Return (x, y) of the center of cell containing provided text 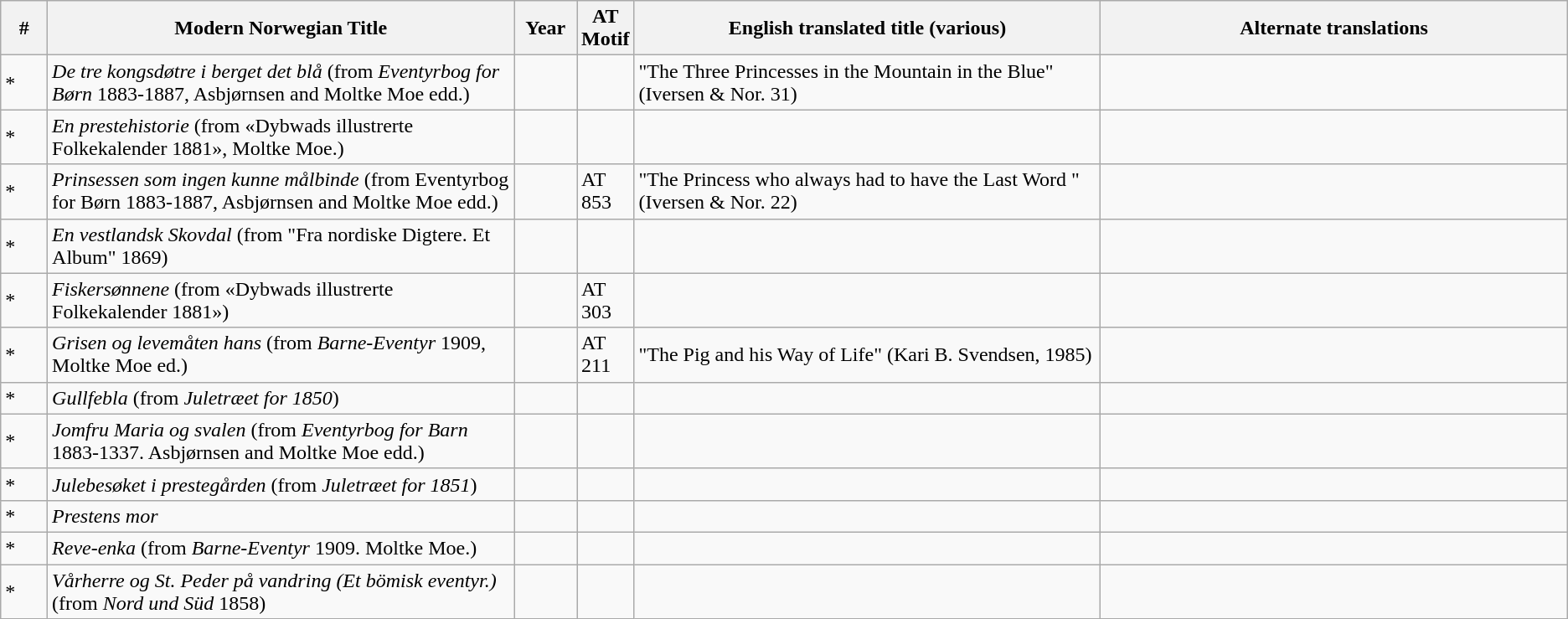
Grisen og levemåten hans (from Barne-Eventyr 1909, Moltke Moe ed.) (281, 355)
AT Motif (606, 28)
# (24, 28)
"The Princess who always had to have the Last Word " (Iversen & Nor. 22) (868, 191)
De tre kongsdøtre i berget det blå (from Eventyrbog for Børn 1883-1887, Asbjørnsen and Moltke Moe edd.) (281, 82)
En vestlandsk Skovdal (from "Fra nordiske Digtere. Et Album" 1869) (281, 246)
AT 303 (606, 300)
Prestens mor (281, 516)
Fiskersønnene (from «Dybwads illustrerte Folkekalender 1881») (281, 300)
"The Pig and his Way of Life" (Kari B. Svendsen, 1985) (868, 355)
Prinsessen som ingen kunne målbinde (from Eventyrbog for Børn 1883-1887, Asbjørnsen and Moltke Moe edd.) (281, 191)
Gullfebla (from Juletræet for 1850) (281, 398)
Jomfru Maria og svalen (from Eventyrbog for Barn 1883-1337. Asbjørnsen and Moltke Moe edd.) (281, 441)
English translated title (various) (868, 28)
Reve-enka (from Barne-Eventyr 1909. Moltke Moe.) (281, 548)
"The Three Princesses in the Mountain in the Blue" (Iversen & Nor. 31) (868, 82)
Year (546, 28)
AT 211 (606, 355)
Julebesøket i prestegården (from Juletræet for 1851) (281, 484)
Alternate translations (1333, 28)
Modern Norwegian Title (281, 28)
Vårherre og St. Peder på vandring (Et bömisk eventyr.) (from Nord und Süd 1858) (281, 591)
AT 853 (606, 191)
En prestehistorie (from «Dybwads illustrerte Folkekalender 1881», Moltke Moe.) (281, 137)
